From the cell containing the given text, extract its center point as [X, Y] coordinate. 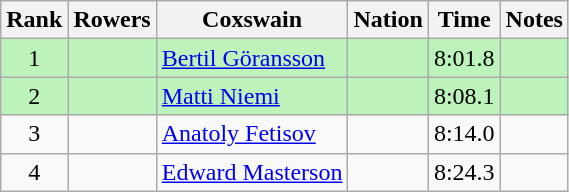
Rank [34, 20]
Coxswain [252, 20]
3 [34, 134]
Time [464, 20]
Bertil Göransson [252, 58]
Matti Niemi [252, 96]
8:01.8 [464, 58]
8:14.0 [464, 134]
4 [34, 172]
1 [34, 58]
Edward Masterson [252, 172]
2 [34, 96]
8:24.3 [464, 172]
Notes [534, 20]
Nation [388, 20]
Rowers [112, 20]
Anatoly Fetisov [252, 134]
8:08.1 [464, 96]
